Find where the given text appears and provide that cell's center as [x, y] coordinate. 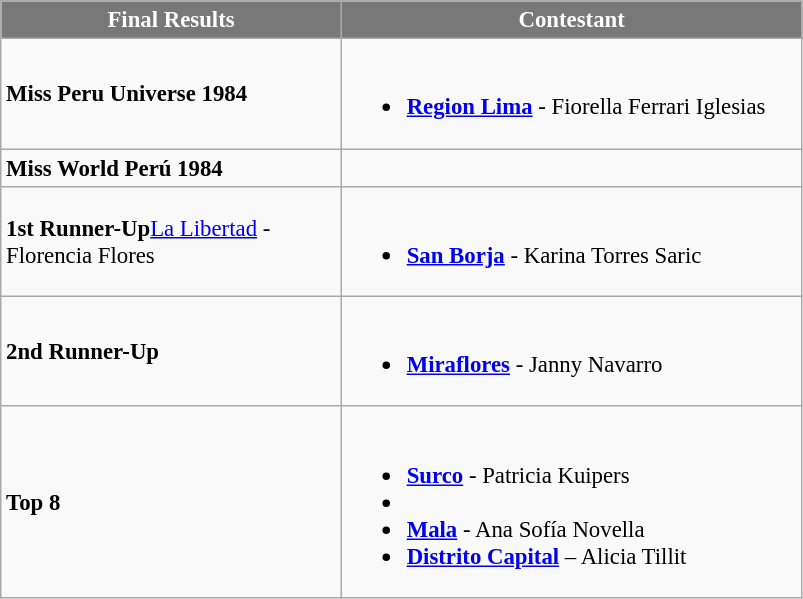
Contestant [572, 20]
Miss Peru Universe 1984 [172, 94]
Surco - Patricia KuipersMala - Ana Sofía Novella Distrito Capital – Alicia Tillit [572, 502]
Miss World Perú 1984 [172, 168]
1st Runner-UpLa Libertad - Florencia Flores [172, 241]
Region Lima - Fiorella Ferrari Iglesias [572, 94]
2nd Runner-Up [172, 351]
Miraflores - Janny Navarro [572, 351]
San Borja - Karina Torres Saric [572, 241]
Top 8 [172, 502]
Final Results [172, 20]
